Output the (X, Y) coordinate of the center of the cell containing the given text.  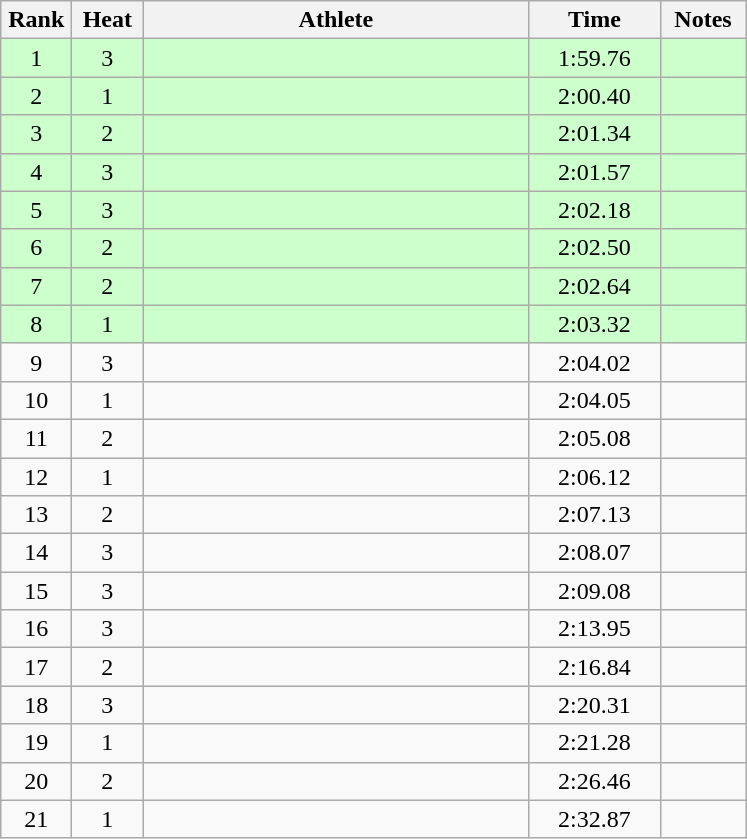
2:26.46 (594, 781)
16 (36, 629)
6 (36, 248)
2:01.34 (594, 134)
9 (36, 362)
2:09.08 (594, 591)
2:32.87 (594, 819)
4 (36, 172)
13 (36, 515)
5 (36, 210)
2:04.02 (594, 362)
17 (36, 667)
2:13.95 (594, 629)
Heat (108, 20)
2:02.64 (594, 286)
Athlete (336, 20)
2:05.08 (594, 438)
2:20.31 (594, 705)
10 (36, 400)
2:00.40 (594, 96)
Time (594, 20)
2:01.57 (594, 172)
2:03.32 (594, 324)
2:02.50 (594, 248)
12 (36, 477)
2:04.05 (594, 400)
2:06.12 (594, 477)
11 (36, 438)
2:02.18 (594, 210)
2:16.84 (594, 667)
15 (36, 591)
18 (36, 705)
8 (36, 324)
21 (36, 819)
Notes (703, 20)
20 (36, 781)
19 (36, 743)
2:08.07 (594, 553)
1:59.76 (594, 58)
2:21.28 (594, 743)
14 (36, 553)
7 (36, 286)
Rank (36, 20)
2:07.13 (594, 515)
